Pinpoint the cell where the given text exists, returning its (x, y) midpoint coordinate. 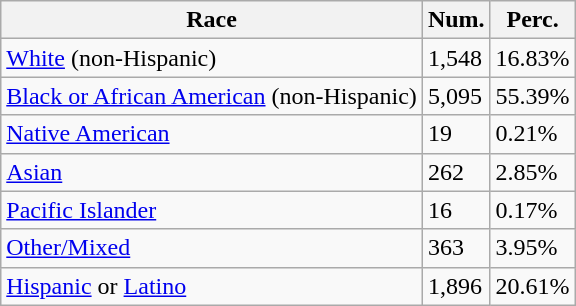
Pacific Islander (212, 210)
5,095 (456, 96)
3.95% (532, 248)
16 (456, 210)
Asian (212, 172)
Perc. (532, 20)
262 (456, 172)
16.83% (532, 58)
Other/Mixed (212, 248)
2.85% (532, 172)
55.39% (532, 96)
363 (456, 248)
White (non-Hispanic) (212, 58)
19 (456, 134)
Num. (456, 20)
0.17% (532, 210)
1,548 (456, 58)
Black or African American (non-Hispanic) (212, 96)
1,896 (456, 286)
Hispanic or Latino (212, 286)
0.21% (532, 134)
Native American (212, 134)
20.61% (532, 286)
Race (212, 20)
